Return (x, y) of the center of cell containing provided text 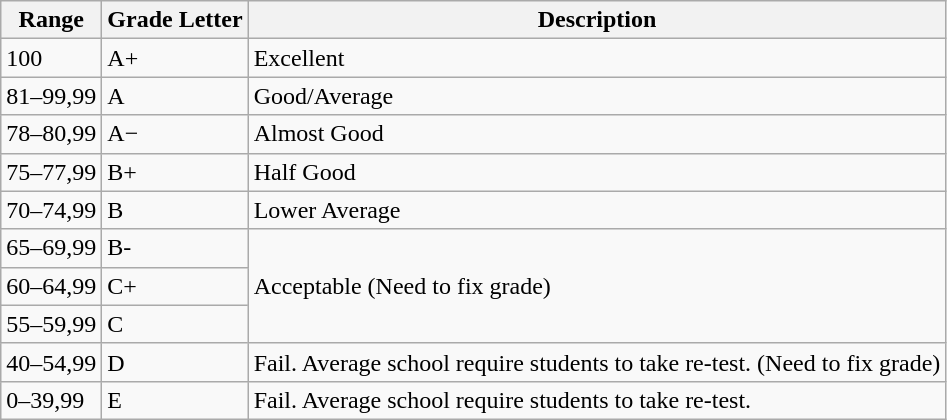
Good/Average (597, 96)
81–99,99 (52, 96)
100 (52, 58)
Fail. Average school require students to take re-test. (Need to fix grade) (597, 362)
A (175, 96)
Excellent (597, 58)
Acceptable (Need to fix grade) (597, 286)
60–64,99 (52, 286)
78–80,99 (52, 134)
B+ (175, 172)
55–59,99 (52, 324)
75–77,99 (52, 172)
E (175, 400)
D (175, 362)
C+ (175, 286)
C (175, 324)
A+ (175, 58)
Range (52, 20)
Half Good (597, 172)
Description (597, 20)
Almost Good (597, 134)
Lower Average (597, 210)
65–69,99 (52, 248)
A− (175, 134)
Grade Letter (175, 20)
70–74,99 (52, 210)
B (175, 210)
B- (175, 248)
0–39,99 (52, 400)
Fail. Average school require students to take re-test. (597, 400)
40–54,99 (52, 362)
